Determine the (x, y) coordinate at the center of the cell enclosing the given text.  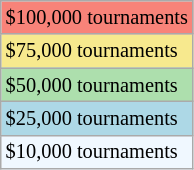
$100,000 tournaments (97, 17)
$75,000 tournaments (97, 51)
$10,000 tournaments (97, 152)
$50,000 tournaments (97, 85)
$25,000 tournaments (97, 118)
